Scan for the cell matching the given text and deliver its (X, Y) coordinate at center. 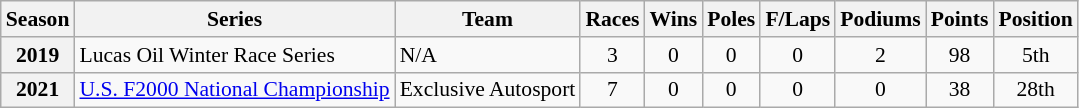
28th (1035, 90)
5th (1035, 55)
Podiums (880, 19)
Wins (673, 19)
Poles (731, 19)
N/A (488, 55)
Series (234, 19)
U.S. F2000 National Championship (234, 90)
Lucas Oil Winter Race Series (234, 55)
Position (1035, 19)
2019 (38, 55)
3 (612, 55)
Points (960, 19)
Races (612, 19)
7 (612, 90)
38 (960, 90)
Exclusive Autosport (488, 90)
98 (960, 55)
Team (488, 19)
2021 (38, 90)
F/Laps (798, 19)
Season (38, 19)
2 (880, 55)
